From the cell containing the given text, extract its center point as (X, Y) coordinate. 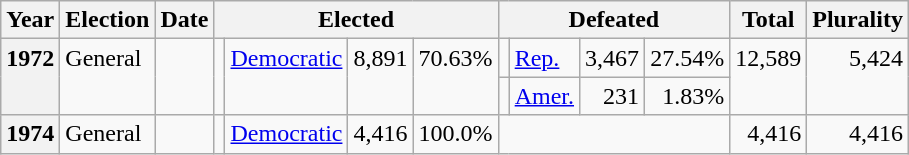
Amer. (544, 96)
Year (30, 20)
231 (612, 96)
Defeated (614, 20)
70.63% (456, 77)
12,589 (768, 77)
3,467 (612, 58)
1972 (30, 77)
1974 (30, 134)
Date (184, 20)
Rep. (544, 58)
100.0% (456, 134)
Plurality (858, 20)
5,424 (858, 77)
27.54% (688, 58)
Election (108, 20)
Total (768, 20)
Elected (356, 20)
1.83% (688, 96)
8,891 (380, 77)
